Locate the cell with the specified text and output its (X, Y) center coordinate. 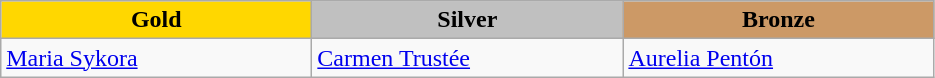
Silver (468, 20)
Bronze (778, 20)
Aurelia Pentón (778, 58)
Maria Sykora (156, 58)
Carmen Trustée (468, 58)
Gold (156, 20)
